For the text-containing cell, return its midpoint in [X, Y] coordinate format. 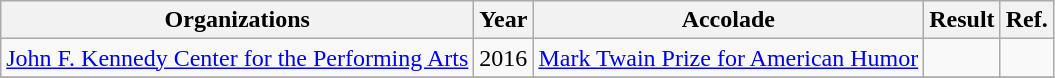
John F. Kennedy Center for the Performing Arts [238, 58]
Organizations [238, 20]
2016 [504, 58]
Year [504, 20]
Accolade [728, 20]
Mark Twain Prize for American Humor [728, 58]
Result [962, 20]
Ref. [1026, 20]
